From the cell containing the given text, extract its center point as (X, Y) coordinate. 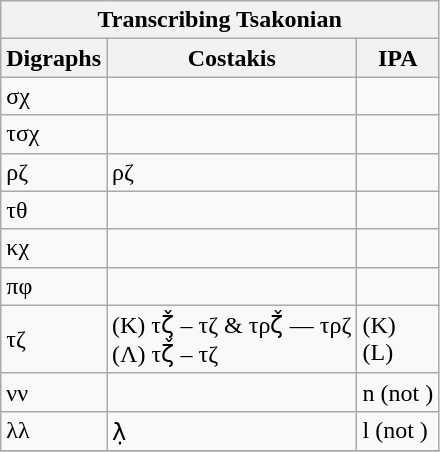
πφ (54, 286)
n (not ) (398, 392)
l (not ) (398, 431)
λ̣ (231, 431)
(K) (L) (398, 339)
(Κ) τζ̌ – τζ & τρζ̌ — τρζ(Λ) τζ̌ – τζ (231, 339)
Costakis (231, 58)
νν (54, 392)
τζ (54, 339)
τσχ (54, 134)
σχ (54, 96)
IPA (398, 58)
Transcribing Tsakonian (220, 20)
κχ (54, 248)
Digraphs (54, 58)
λλ (54, 431)
τθ (54, 210)
